Detect which cell encompasses the target text, then output its (X, Y) center coordinate. 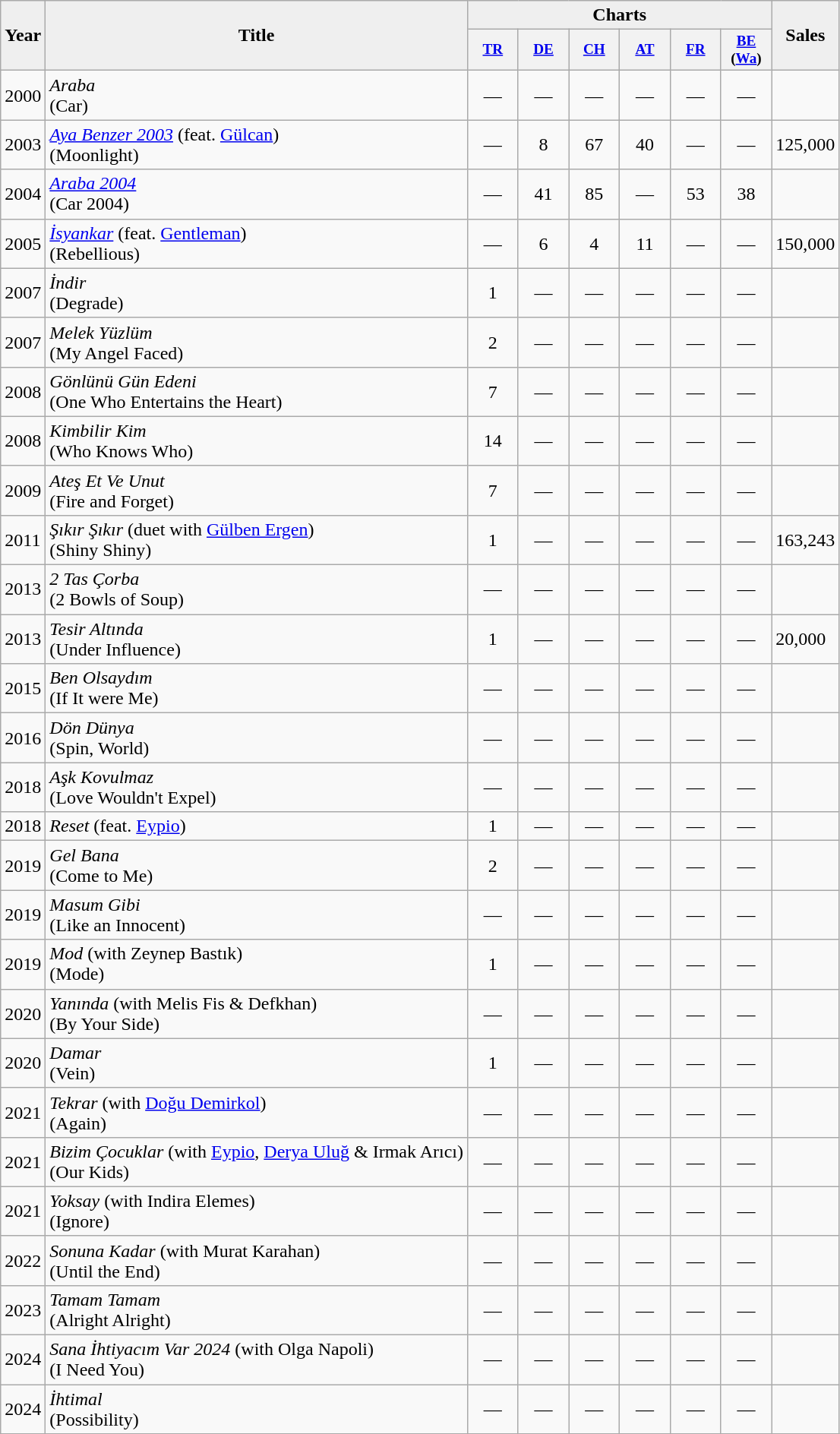
2011 (23, 541)
6 (544, 243)
TR (492, 50)
Şıkır Şıkır (duet with Gülben Ergen) (Shiny Shiny) (257, 541)
14 (492, 441)
41 (544, 194)
2009 (23, 491)
Ben Olsaydım (If It were Me) (257, 688)
2022 (23, 1261)
Masum Gibi (Like an Innocent) (257, 914)
2000 (23, 96)
İsyankar (feat. Gentleman)(Rebellious) (257, 243)
Araba 2004 (Car 2004) (257, 194)
Ateş Et Ve Unut(Fire and Forget) (257, 491)
Melek Yüzlüm(My Angel Faced) (257, 342)
Aşk Kovulmaz (Love Wouldn't Expel) (257, 787)
2004 (23, 194)
Tamam Tamam(Alright Alright) (257, 1311)
Year (23, 36)
Yanında (with Melis Fis & Defkhan)(By Your Side) (257, 1013)
125,000 (805, 144)
Yoksay (with Indira Elemes)(Ignore) (257, 1211)
2015 (23, 688)
Araba (Car) (257, 96)
Damar(Vein) (257, 1063)
Sana İhtiyacım Var 2024 (with Olga Napoli)(I Need You) (257, 1360)
FR (696, 50)
4 (594, 243)
Mod (with Zeynep Bastık)(Mode) (257, 965)
İndir(Degrade) (257, 293)
AT (646, 50)
BE (Wa) (746, 50)
38 (746, 194)
Gönlünü Gün Edeni(One Who Entertains the Heart) (257, 392)
2005 (23, 243)
2003 (23, 144)
Charts (619, 15)
Bizim Çocuklar (with Eypio, Derya Uluğ & Irmak Arıcı)(Our Kids) (257, 1162)
150,000 (805, 243)
8 (544, 144)
İhtimal(Possibility) (257, 1410)
11 (646, 243)
Aya Benzer 2003 (feat. Gülcan) (Moonlight) (257, 144)
Title (257, 36)
Sales (805, 36)
Tesir Altında (Under Influence) (257, 640)
Gel Bana (Come to Me) (257, 866)
Tekrar (with Doğu Demirkol)(Again) (257, 1112)
40 (646, 144)
67 (594, 144)
85 (594, 194)
20,000 (805, 640)
Reset (feat. Eypio) (257, 826)
Kimbilir Kim(Who Knows Who) (257, 441)
CH (594, 50)
DE (544, 50)
2 Tas Çorba (2 Bowls of Soup) (257, 589)
2023 (23, 1311)
53 (696, 194)
Dön Dünya (Spin, World) (257, 738)
2016 (23, 738)
Sonuna Kadar (with Murat Karahan)(Until the End) (257, 1261)
163,243 (805, 541)
